Extract the [x, y] coordinate from the center of the cell holding the provided text.  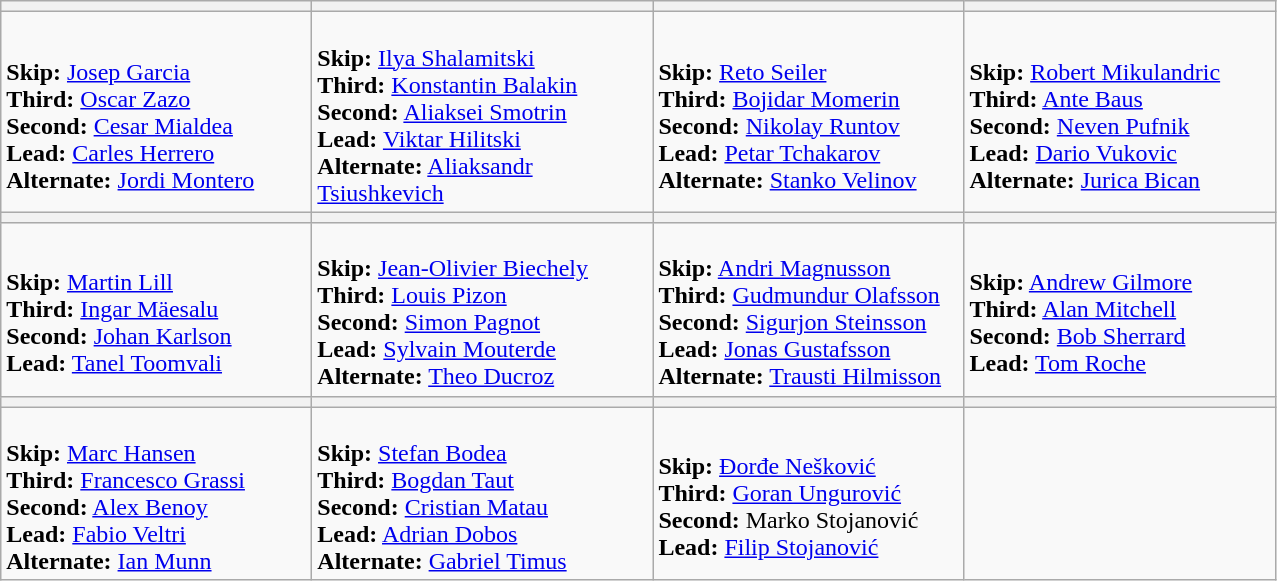
Skip: Stefan Bodea Third: Bogdan Taut Second: Cristian Matau Lead: Adrian Dobos Alternate: Gabriel Timus [482, 494]
Skip: Jean-Olivier Biechely Third: Louis Pizon Second: Simon Pagnot Lead: Sylvain Mouterde Alternate: Theo Ducroz [482, 310]
Skip: Ilya Shalamitski Third: Konstantin Balakin Second: Aliaksei Smotrin Lead: Viktar Hilitski Alternate: Aliaksandr Tsiushkevich [482, 112]
Skip: Reto Seiler Third: Bojidar Momerin Second: Nikolay Runtov Lead: Petar Tchakarov Alternate: Stanko Velinov [808, 112]
Skip: Josep Garcia Third: Oscar Zazo Second: Cesar Mialdea Lead: Carles Herrero Alternate: Jordi Montero [156, 112]
Skip: Marc Hansen Third: Francesco Grassi Second: Alex Benoy Lead: Fabio Veltri Alternate: Ian Munn [156, 494]
Skip: Martin Lill Third: Ingar Mäesalu Second: Johan Karlson Lead: Tanel Toomvali [156, 310]
Skip: Andrew Gilmore Third: Alan Mitchell Second: Bob Sherrard Lead: Tom Roche [1120, 310]
Skip: Đorđe Nešković Third: Goran Ungurović Second: Marko Stojanović Lead: Filip Stojanović [808, 494]
Skip: Andri Magnusson Third: Gudmundur Olafsson Second: Sigurjon Steinsson Lead: Jonas Gustafsson Alternate: Trausti Hilmisson [808, 310]
Skip: Robert Mikulandric Third: Ante Baus Second: Neven Pufnik Lead: Dario Vukovic Alternate: Jurica Bican [1120, 112]
